Determine the (x, y) coordinate at the center of the cell enclosing the given text.  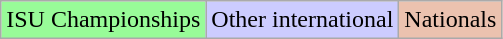
Nationals (450, 20)
Other international (302, 20)
ISU Championships (104, 20)
